Pinpoint the cell where the given text exists, returning its [X, Y] midpoint coordinate. 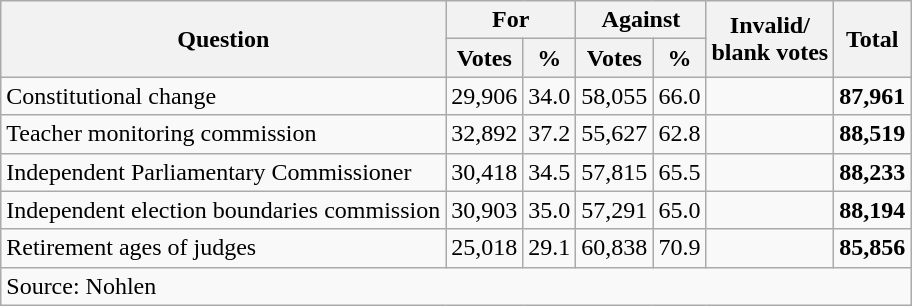
Teacher monitoring commission [224, 134]
32,892 [484, 134]
87,961 [872, 96]
88,194 [872, 210]
34.0 [550, 96]
35.0 [550, 210]
58,055 [614, 96]
For [511, 20]
62.8 [680, 134]
65.5 [680, 172]
30,418 [484, 172]
Independent election boundaries commission [224, 210]
Against [641, 20]
88,233 [872, 172]
30,903 [484, 210]
55,627 [614, 134]
60,838 [614, 248]
Question [224, 39]
25,018 [484, 248]
66.0 [680, 96]
Retirement ages of judges [224, 248]
85,856 [872, 248]
Source: Nohlen [456, 286]
29.1 [550, 248]
65.0 [680, 210]
70.9 [680, 248]
37.2 [550, 134]
57,291 [614, 210]
Constitutional change [224, 96]
34.5 [550, 172]
Independent Parliamentary Commissioner [224, 172]
88,519 [872, 134]
29,906 [484, 96]
57,815 [614, 172]
Total [872, 39]
Invalid/blank votes [770, 39]
